From the cell containing the given text, extract its center point as [X, Y] coordinate. 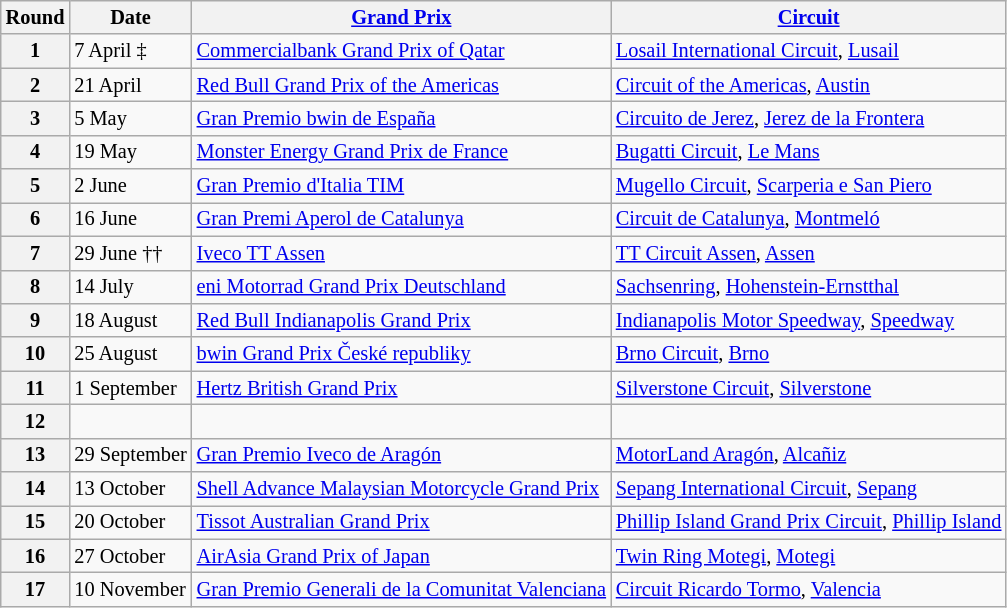
2 June [130, 186]
16 [36, 556]
Circuit [808, 17]
Sachsenring, Hohenstein-Ernstthal [808, 287]
Gran Premi Aperol de Catalunya [402, 219]
Gran Premio bwin de España [402, 118]
Silverstone Circuit, Silverstone [808, 388]
Circuit de Catalunya, Montmeló [808, 219]
Red Bull Grand Prix of the Americas [402, 85]
Mugello Circuit, Scarperia e San Piero [808, 186]
Tissot Australian Grand Prix [402, 522]
Gran Premio Iveco de Aragón [402, 455]
TT Circuit Assen, Assen [808, 253]
Circuit Ricardo Tormo, Valencia [808, 589]
2 [36, 85]
14 July [130, 287]
5 May [130, 118]
Twin Ring Motegi, Motegi [808, 556]
1 [36, 51]
MotorLand Aragón, Alcañiz [808, 455]
Sepang International Circuit, Sepang [808, 489]
Circuito de Jerez, Jerez de la Frontera [808, 118]
Commercialbank Grand Prix of Qatar [402, 51]
13 [36, 455]
1 September [130, 388]
19 May [130, 152]
5 [36, 186]
8 [36, 287]
7 April ‡ [130, 51]
25 August [130, 354]
21 April [130, 85]
Phillip Island Grand Prix Circuit, Phillip Island [808, 522]
6 [36, 219]
Iveco TT Assen [402, 253]
10 November [130, 589]
eni Motorrad Grand Prix Deutschland [402, 287]
Date [130, 17]
20 October [130, 522]
4 [36, 152]
AirAsia Grand Prix of Japan [402, 556]
Round [36, 17]
17 [36, 589]
29 June †† [130, 253]
29 September [130, 455]
bwin Grand Prix České republiky [402, 354]
7 [36, 253]
11 [36, 388]
Circuit of the Americas, Austin [808, 85]
Hertz British Grand Prix [402, 388]
14 [36, 489]
Shell Advance Malaysian Motorcycle Grand Prix [402, 489]
Monster Energy Grand Prix de France [402, 152]
3 [36, 118]
12 [36, 421]
13 October [130, 489]
Gran Premio d'Italia TIM [402, 186]
16 June [130, 219]
Gran Premio Generali de la Comunitat Valenciana [402, 589]
Grand Prix [402, 17]
27 October [130, 556]
18 August [130, 320]
Brno Circuit, Brno [808, 354]
9 [36, 320]
Indianapolis Motor Speedway, Speedway [808, 320]
Red Bull Indianapolis Grand Prix [402, 320]
10 [36, 354]
Bugatti Circuit, Le Mans [808, 152]
15 [36, 522]
Losail International Circuit, Lusail [808, 51]
